Scan for the cell matching the given text and deliver its [x, y] coordinate at center. 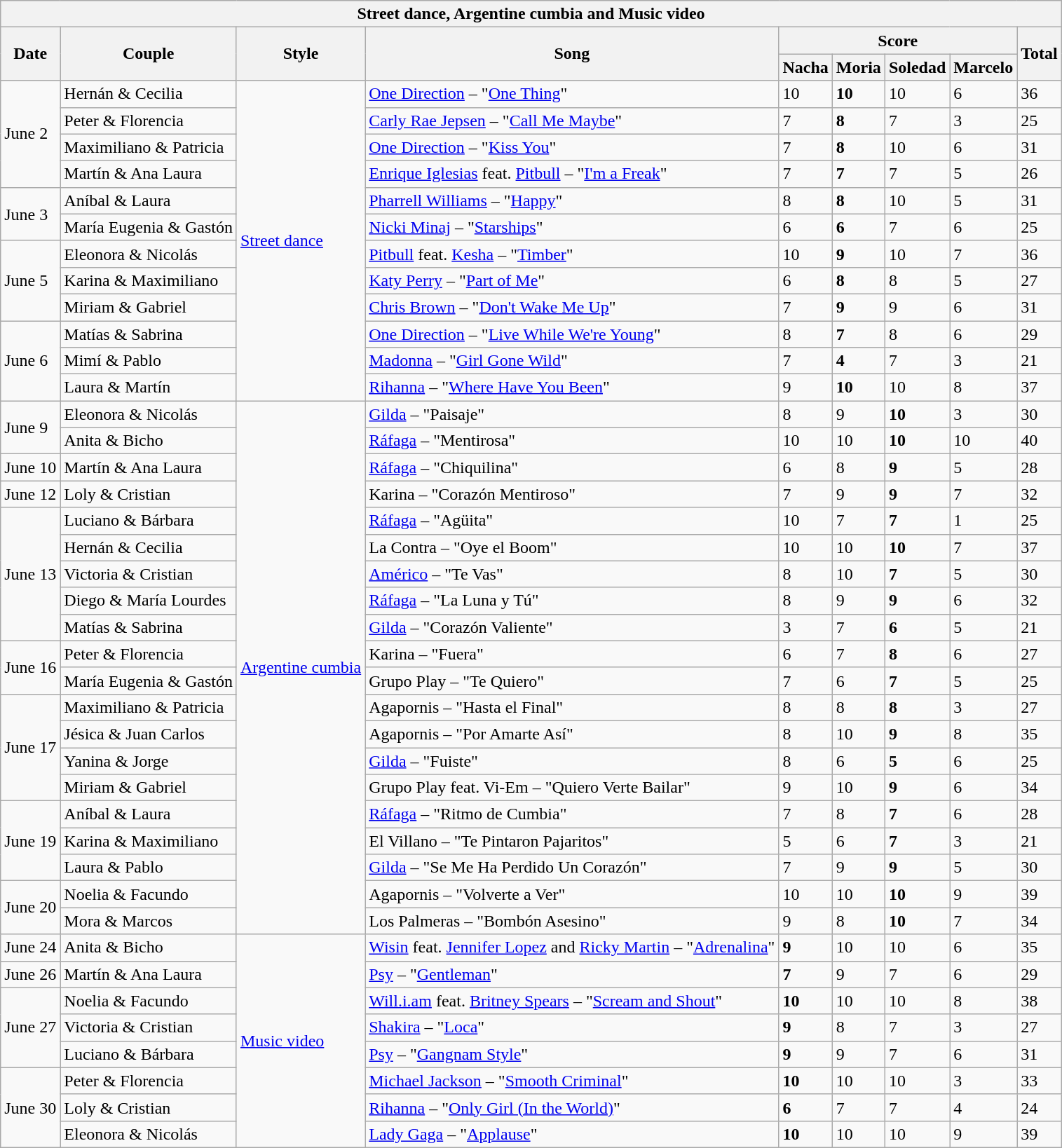
June 27 [31, 1027]
Pharrell Williams – "Happy" [572, 200]
Score [898, 41]
Mimí & Pablo [149, 361]
Carly Rae Jepsen – "Call Me Maybe" [572, 121]
June 6 [31, 361]
Laura & Pablo [149, 868]
Gilda – "Fuiste" [572, 760]
Gilda – "Paisaje" [572, 414]
40 [1040, 441]
June 10 [31, 467]
Marcelo [983, 67]
June 19 [31, 841]
Américo – "Te Vas" [572, 574]
Song [572, 54]
Katy Perry – "Part of Me" [572, 280]
Nicki Minaj – "Starships" [572, 227]
Agapornis – "Por Amarte Así" [572, 734]
Agapornis – "Hasta el Final" [572, 707]
Lady Gaga – "Applause" [572, 1134]
Los Palmeras – "Bombón Asesino" [572, 921]
Gilda – "Corazón Valiente" [572, 627]
Psy – "Gangnam Style" [572, 1054]
Rihanna – "Only Girl (In the World)" [572, 1107]
Ráfaga – "Mentirosa" [572, 441]
Ráfaga – "La Luna y Tú" [572, 601]
Street dance [300, 241]
June 9 [31, 428]
Pitbull feat. Kesha – "Timber" [572, 254]
Chris Brown – "Don't Wake Me Up" [572, 307]
Moria [858, 67]
One Direction – "Kiss You" [572, 147]
Mora & Marcos [149, 921]
33 [1040, 1081]
June 16 [31, 667]
Couple [149, 54]
June 26 [31, 974]
Rihanna – "Where Have You Been" [572, 388]
Agapornis – "Volverte a Ver" [572, 894]
Laura & Martín [149, 388]
Enrique Iglesias feat. Pitbull – "I'm a Freak" [572, 174]
Shakira – "Loca" [572, 1027]
Date [31, 54]
El Villano – "Te Pintaron Pajaritos" [572, 841]
1 [983, 521]
Psy – "Gentleman" [572, 974]
June 20 [31, 908]
Ráfaga – "Chiquilina" [572, 467]
June 13 [31, 574]
Michael Jackson – "Smooth Criminal" [572, 1081]
Karina – "Corazón Mentiroso" [572, 494]
38 [1040, 1001]
Ráfaga – "Ritmo de Cumbia" [572, 814]
June 5 [31, 280]
Ráfaga – "Agüita" [572, 521]
La Contra – "Oye el Boom" [572, 547]
Diego & María Lourdes [149, 601]
June 24 [31, 948]
Wisin feat. Jennifer Lopez and Ricky Martin – "Adrenalina" [572, 948]
Argentine cumbia [300, 667]
One Direction – "Live While We're Young" [572, 334]
26 [1040, 174]
Yanina & Jorge [149, 760]
Gilda – "Se Me Ha Perdido Un Corazón" [572, 868]
24 [1040, 1107]
Grupo Play feat. Vi-Em – "Quiero Verte Bailar" [572, 788]
Soledad [917, 67]
Music video [300, 1041]
June 12 [31, 494]
June 3 [31, 214]
One Direction – "One Thing" [572, 94]
Style [300, 54]
Will.i.am feat. Britney Spears – "Scream and Shout" [572, 1001]
Grupo Play – "Te Quiero" [572, 681]
Total [1040, 54]
Jésica & Juan Carlos [149, 734]
Karina – "Fuera" [572, 654]
June 17 [31, 747]
June 2 [31, 134]
Madonna – "Girl Gone Wild" [572, 361]
Nacha [805, 67]
Street dance, Argentine cumbia and Music video [531, 14]
June 30 [31, 1107]
